Pinpoint the cell where the given text exists, returning its (X, Y) midpoint coordinate. 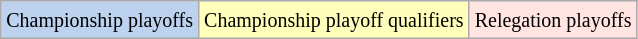
Relegation playoffs (553, 20)
Championship playoffs (100, 20)
Championship playoff qualifiers (334, 20)
